Locate the cell with the specified text and output its [X, Y] center coordinate. 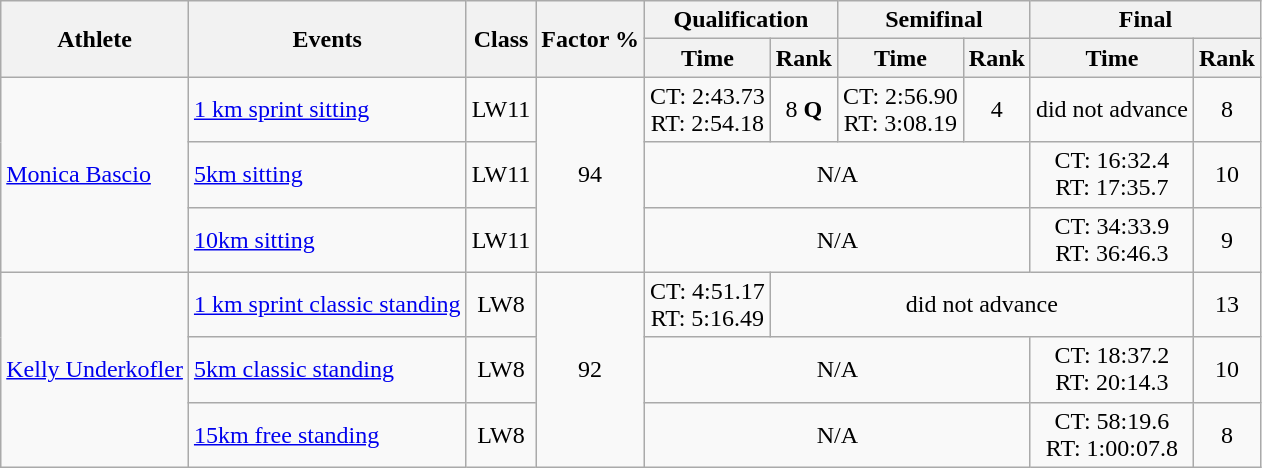
5km sitting [327, 174]
92 [590, 370]
Factor % [590, 39]
CT: 2:43.73RT: 2:54.18 [707, 110]
CT: 18:37.2RT: 20:14.3 [1112, 370]
Class [501, 39]
1 km sprint classic standing [327, 304]
8 Q [804, 110]
10km sitting [327, 240]
Athlete [95, 39]
CT: 2:56.90RT: 3:08.19 [900, 110]
4 [996, 110]
94 [590, 174]
Monica Bascio [95, 174]
9 [1226, 240]
Qualification [740, 20]
Semifinal [934, 20]
Final [1145, 20]
CT: 16:32.4RT: 17:35.7 [1112, 174]
15km free standing [327, 434]
CT: 34:33.9RT: 36:46.3 [1112, 240]
Events [327, 39]
5km classic standing [327, 370]
13 [1226, 304]
CT: 4:51.17RT: 5:16.49 [707, 304]
CT: 58:19.6RT: 1:00:07.8 [1112, 434]
Kelly Underkofler [95, 370]
1 km sprint sitting [327, 110]
